Capture the cell that displays the provided text and extract its [X, Y] central coordinate. 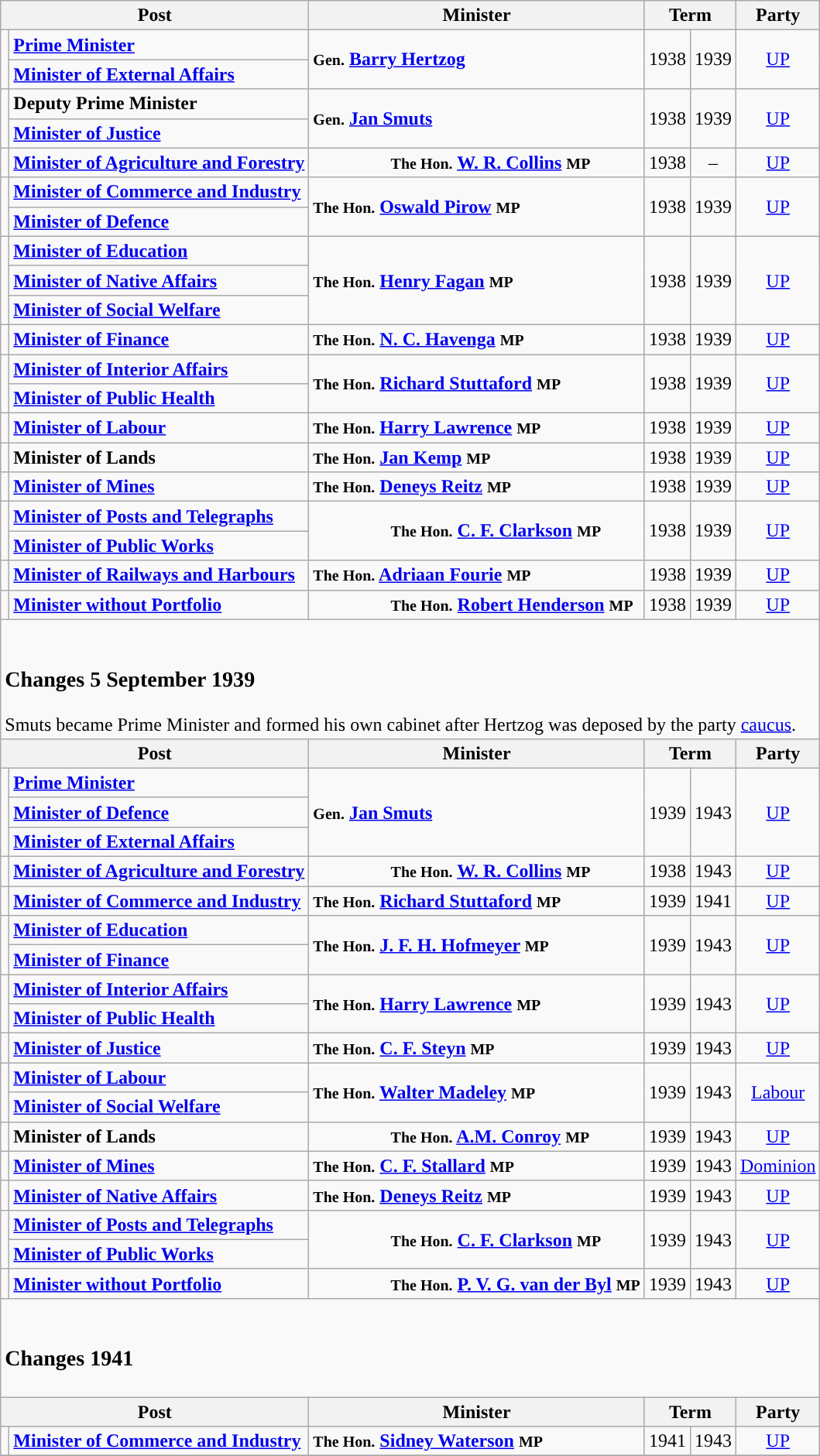
The Hon. Sidney Waterson MP [477, 1441]
The Hon. Oswald Pirow MP [477, 207]
Changes 5 September 1939Smuts became Prime Minister and formed his own cabinet after Hertzog was deposed by the party caucus. [410, 679]
The Hon. Adriaan Fourie MP [477, 575]
Dominion [778, 1166]
– [712, 163]
The Hon. P. V. G. van der Byl MP [477, 1283]
The Hon. Jan Kemp MP [477, 457]
The Hon. J. F. H. Hofmeyer MP [477, 945]
The Hon. C. F. Steyn MP [477, 1048]
Gen. Barry Hertzog [477, 60]
The Hon. N. C. Havenga MP [477, 339]
Deputy Prime Minister [160, 104]
Changes 1941 [410, 1347]
The Hon. A.M. Conroy MP [477, 1136]
The Hon. Henry Fagan MP [477, 280]
The Hon. Robert Henderson MP [477, 605]
The Hon. C. F. Stallard MP [477, 1166]
The Hon. Walter Madeley MP [477, 1092]
Labour [778, 1092]
Minister of Railways and Harbours [160, 575]
